For the text-containing cell, return its midpoint in (X, Y) coordinate format. 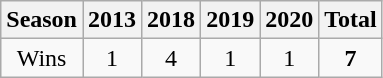
7 (351, 58)
2018 (172, 20)
2013 (112, 20)
Total (351, 20)
2019 (230, 20)
Wins (42, 58)
2020 (290, 20)
Season (42, 20)
4 (172, 58)
